Provide the [X, Y] coordinate of the cell's center where the given text is located.  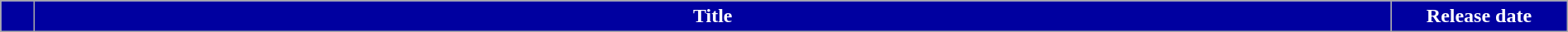
Title [713, 16]
Release date [1480, 16]
